Identify which cell holds the provided text, then report its (X, Y) central coordinate. 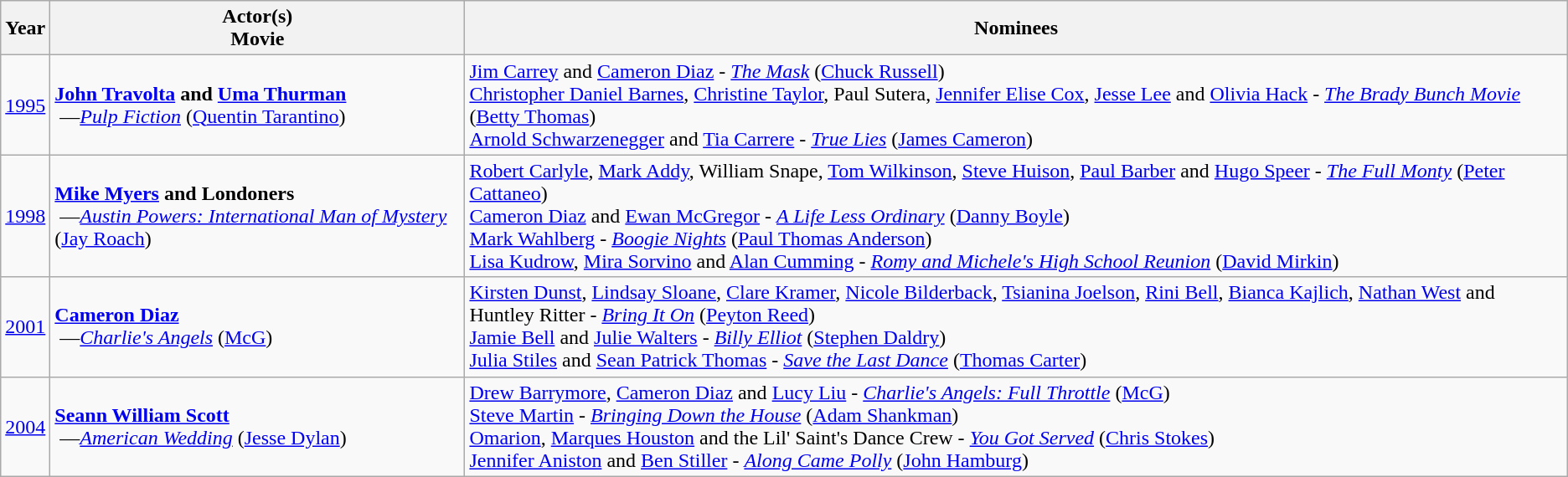
John Travolta and Uma Thurman —Pulp Fiction (Quentin Tarantino) (258, 105)
Nominees (1016, 28)
Actor(s) Movie (258, 28)
1995 (25, 105)
Year (25, 28)
Cameron Diaz —Charlie's Angels (McG) (258, 326)
1998 (25, 216)
2001 (25, 326)
Seann William Scott —American Wedding (Jesse Dylan) (258, 427)
2004 (25, 427)
Mike Myers and Londoners —Austin Powers: International Man of Mystery (Jay Roach) (258, 216)
